Determine the (x, y) coordinate at the center of the cell enclosing the given text.  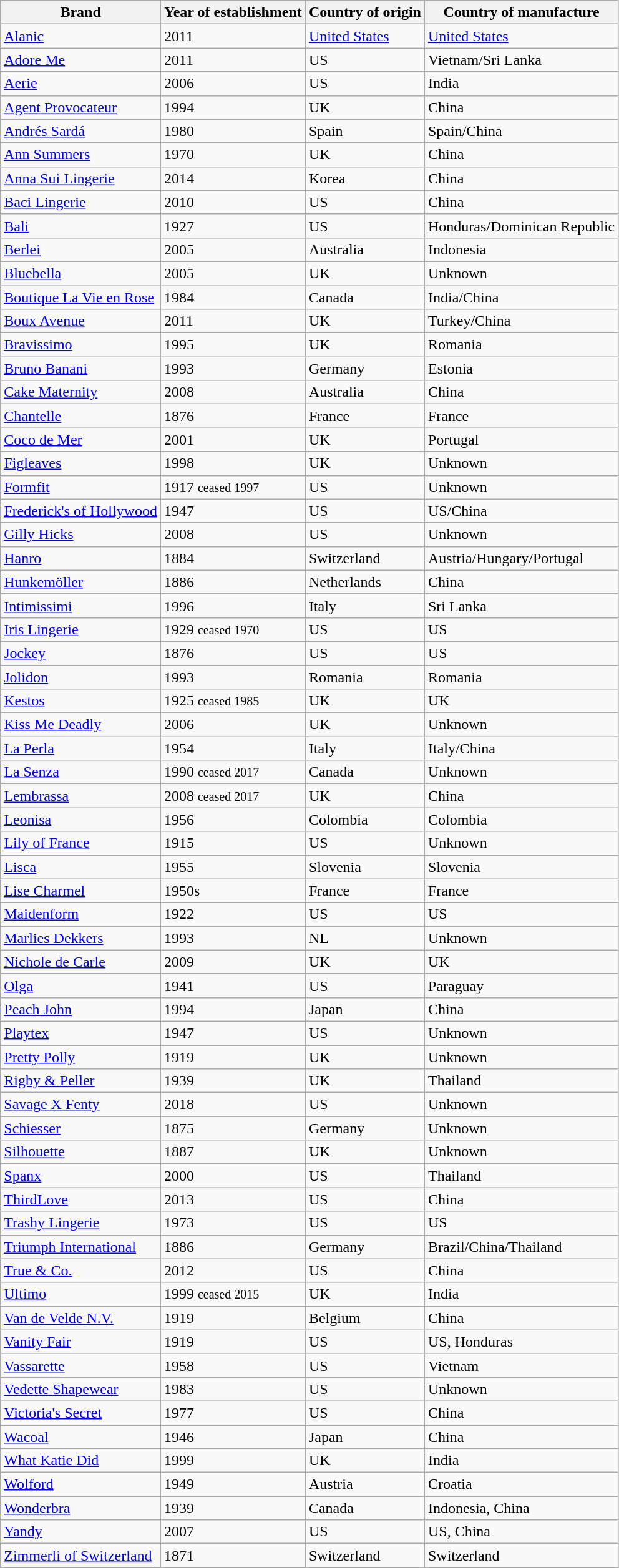
Vietnam (521, 1365)
1927 (233, 226)
Brazil/China/Thailand (521, 1247)
1956 (233, 820)
Bali (81, 226)
US/China (521, 511)
2012 (233, 1270)
Austria/Hungary/Portugal (521, 558)
Vanity Fair (81, 1342)
2018 (233, 1105)
1977 (233, 1413)
Wacoal (81, 1436)
Intimissimi (81, 606)
1950s (233, 891)
1946 (233, 1436)
2000 (233, 1176)
1995 (233, 345)
1955 (233, 867)
Lembrassa (81, 796)
Figleaves (81, 463)
1983 (233, 1389)
Baci Lingerie (81, 202)
Marlies Dekkers (81, 938)
Netherlands (364, 582)
1922 (233, 914)
1949 (233, 1484)
Triumph International (81, 1247)
Jolidon (81, 677)
Maidenform (81, 914)
1980 (233, 131)
2007 (233, 1532)
Spain/China (521, 131)
Hunkemöller (81, 582)
What Katie Did (81, 1461)
2001 (233, 440)
1929 ceased 1970 (233, 629)
Belgium (364, 1318)
Austria (364, 1484)
Olga (81, 985)
Victoria's Secret (81, 1413)
1941 (233, 985)
Korea (364, 178)
La Perla (81, 748)
1887 (233, 1152)
Boutique La Vie en Rose (81, 298)
Van de Velde N.V. (81, 1318)
1925 ceased 1985 (233, 701)
Nichole de Carle (81, 962)
Lise Charmel (81, 891)
Italy/China (521, 748)
Vassarette (81, 1365)
Country of manufacture (521, 12)
Alanic (81, 36)
Cake Maternity (81, 392)
1871 (233, 1556)
1996 (233, 606)
Spanx (81, 1176)
Coco de Mer (81, 440)
Estonia (521, 369)
Jockey (81, 653)
Frederick's of Hollywood (81, 511)
Formfit (81, 487)
1915 (233, 843)
US, Honduras (521, 1342)
Portugal (521, 440)
Iris Lingerie (81, 629)
Sri Lanka (521, 606)
Indonesia (521, 249)
Wolford (81, 1484)
Brand (81, 12)
Adore Me (81, 60)
1973 (233, 1223)
Kestos (81, 701)
2008 ceased 2017 (233, 796)
1999 (233, 1461)
Lisca (81, 867)
1970 (233, 155)
Bravissimo (81, 345)
Lily of France (81, 843)
Ann Summers (81, 155)
Bruno Banani (81, 369)
Boux Avenue (81, 321)
Gilly Hicks (81, 535)
Chantelle (81, 416)
2014 (233, 178)
Peach John (81, 1009)
1998 (233, 463)
La Senza (81, 772)
2010 (233, 202)
India/China (521, 298)
Croatia (521, 1484)
Paraguay (521, 985)
1884 (233, 558)
2013 (233, 1199)
Ultimo (81, 1294)
Zimmerli of Switzerland (81, 1556)
1999 ceased 2015 (233, 1294)
Turkey/China (521, 321)
Honduras/Dominican Republic (521, 226)
True & Co. (81, 1270)
Silhouette (81, 1152)
Savage X Fenty (81, 1105)
Trashy Lingerie (81, 1223)
Pretty Polly (81, 1057)
Year of establishment (233, 12)
1990 ceased 2017 (233, 772)
Schiesser (81, 1128)
1954 (233, 748)
ThirdLove (81, 1199)
Aerie (81, 84)
Rigby & Peller (81, 1081)
Yandy (81, 1532)
Wonderbra (81, 1508)
NL (364, 938)
US, China (521, 1532)
Anna Sui Lingerie (81, 178)
Indonesia, China (521, 1508)
1958 (233, 1365)
2009 (233, 962)
Bluebella (81, 273)
Berlei (81, 249)
Hanro (81, 558)
Country of origin (364, 12)
Vietnam/Sri Lanka (521, 60)
Playtex (81, 1033)
Kiss Me Deadly (81, 725)
Vedette Shapewear (81, 1389)
1917 ceased 1997 (233, 487)
Leonisa (81, 820)
1984 (233, 298)
Agent Provocateur (81, 107)
Andrés Sardá (81, 131)
1875 (233, 1128)
Spain (364, 131)
